Scan for the cell matching the given text and deliver its (X, Y) coordinate at center. 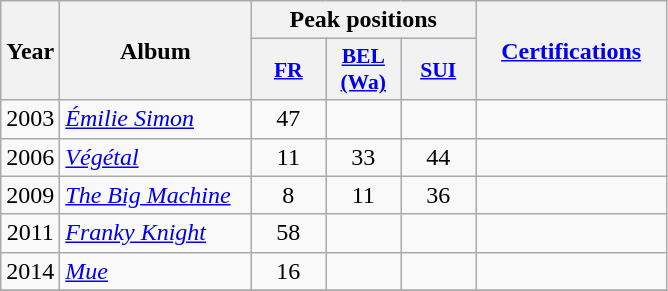
The Big Machine (156, 195)
33 (364, 157)
Émilie Simon (156, 119)
36 (438, 195)
58 (288, 233)
47 (288, 119)
2009 (30, 195)
2011 (30, 233)
BEL (Wa) (364, 70)
Végétal (156, 157)
Year (30, 50)
2014 (30, 271)
Certifications (572, 50)
2006 (30, 157)
Mue (156, 271)
FR (288, 70)
Peak positions (364, 20)
2003 (30, 119)
SUI (438, 70)
8 (288, 195)
Franky Knight (156, 233)
16 (288, 271)
Album (156, 50)
44 (438, 157)
